Return the (X, Y) coordinate for the center point of the cell that contains the specified text.  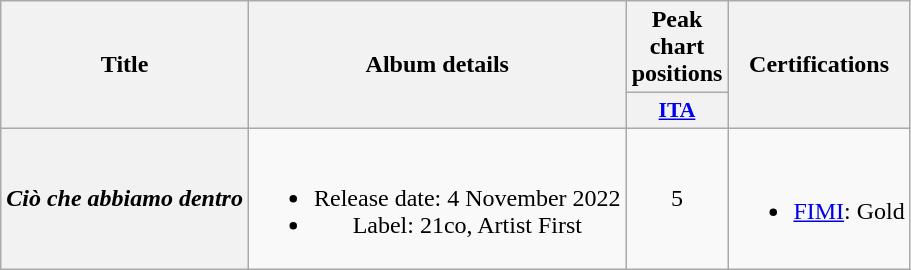
5 (677, 198)
Title (125, 65)
Album details (437, 65)
FIMI: Gold (819, 198)
Ciò che abbiamo dentro (125, 198)
ITA (677, 111)
Certifications (819, 65)
Peak chart positions (677, 47)
Release date: 4 November 2022Label: 21co, Artist First (437, 198)
